Output the [X, Y] coordinate of the center of the cell containing the given text.  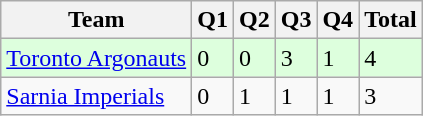
Q3 [296, 20]
Toronto Argonauts [96, 58]
Total [391, 20]
4 [391, 58]
Q1 [213, 20]
Q4 [338, 20]
Q2 [254, 20]
Team [96, 20]
Sarnia Imperials [96, 96]
